Return (x, y) of the center of cell containing provided text 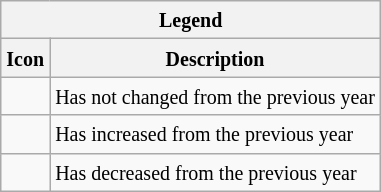
Description (216, 58)
Has not changed from the previous year (216, 96)
Has increased from the previous year (216, 134)
Legend (191, 20)
Icon (26, 58)
Has decreased from the previous year (216, 172)
